From the cell containing the given text, extract its center point as [X, Y] coordinate. 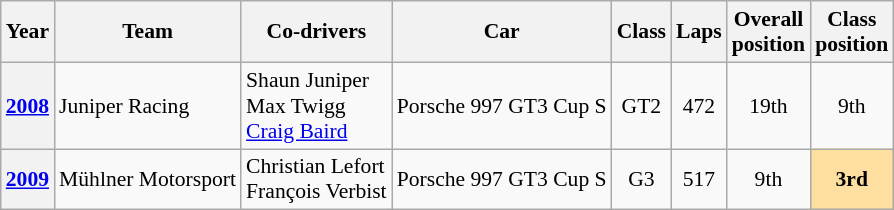
Class [642, 32]
Overallposition [768, 32]
517 [699, 180]
Year [28, 32]
Christian Lefort François Verbist [316, 180]
2008 [28, 106]
Classposition [852, 32]
G3 [642, 180]
2009 [28, 180]
Car [502, 32]
Juniper Racing [148, 106]
Shaun Juniper Max Twigg Craig Baird [316, 106]
Laps [699, 32]
Team [148, 32]
472 [699, 106]
Mühlner Motorsport [148, 180]
GT2 [642, 106]
3rd [852, 180]
Co-drivers [316, 32]
19th [768, 106]
